From the cell containing the given text, extract its center point as [X, Y] coordinate. 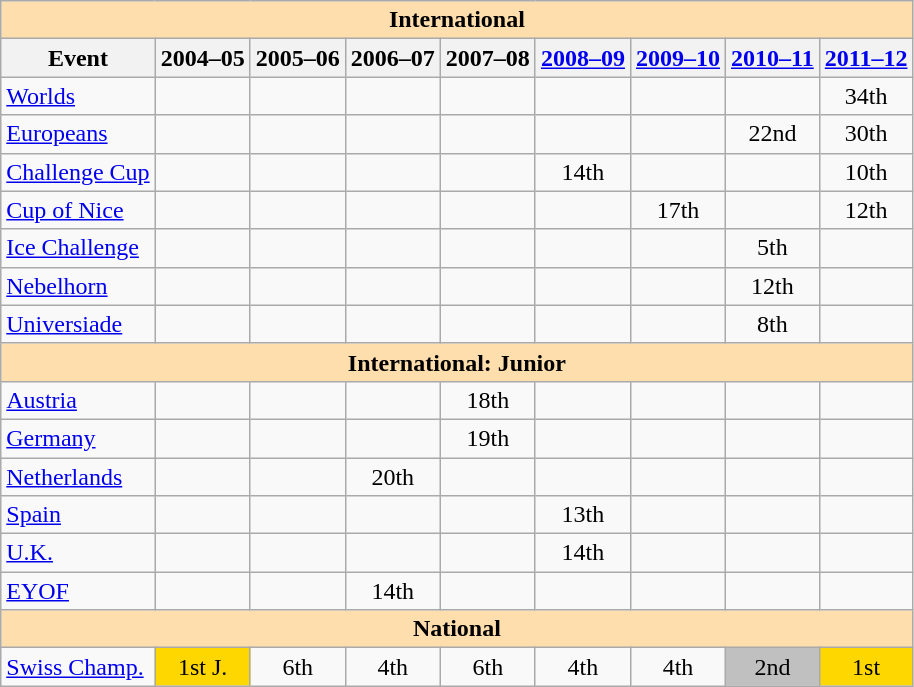
19th [488, 438]
1st J. [202, 667]
Netherlands [78, 477]
U.K. [78, 553]
2010–11 [773, 58]
Nebelhorn [78, 286]
Universiade [78, 324]
2nd [773, 667]
EYOF [78, 591]
Cup of Nice [78, 210]
8th [773, 324]
International [457, 20]
22nd [773, 134]
10th [866, 172]
Worlds [78, 96]
2005–06 [298, 58]
Europeans [78, 134]
Event [78, 58]
2004–05 [202, 58]
2006–07 [392, 58]
18th [488, 400]
International: Junior [457, 362]
Ice Challenge [78, 248]
National [457, 629]
2011–12 [866, 58]
Swiss Champ. [78, 667]
Austria [78, 400]
13th [582, 515]
2007–08 [488, 58]
34th [866, 96]
17th [678, 210]
2008–09 [582, 58]
Spain [78, 515]
2009–10 [678, 58]
Germany [78, 438]
20th [392, 477]
30th [866, 134]
Challenge Cup [78, 172]
1st [866, 667]
5th [773, 248]
